Return (X, Y) of the center of cell containing provided text 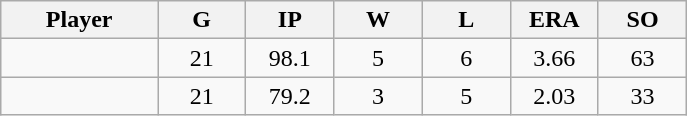
6 (466, 58)
L (466, 20)
2.03 (554, 96)
3.66 (554, 58)
63 (642, 58)
98.1 (290, 58)
G (202, 20)
ERA (554, 20)
3 (378, 96)
W (378, 20)
Player (80, 20)
79.2 (290, 96)
IP (290, 20)
33 (642, 96)
SO (642, 20)
